Find where the given text appears and provide that cell's center as [X, Y] coordinate. 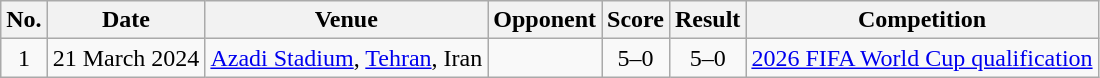
No. [24, 20]
Venue [346, 20]
Date [126, 20]
Competition [922, 20]
1 [24, 58]
Opponent [545, 20]
Azadi Stadium, Tehran, Iran [346, 58]
Score [636, 20]
Result [707, 20]
21 March 2024 [126, 58]
2026 FIFA World Cup qualification [922, 58]
